Scan for the cell matching the given text and deliver its [X, Y] coordinate at center. 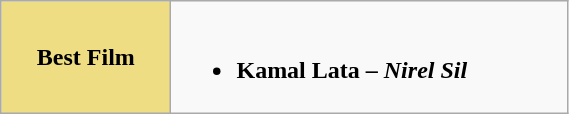
Kamal Lata – Nirel Sil [370, 58]
Best Film [86, 58]
